Determine the [X, Y] coordinate at the center of the cell enclosing the given text.  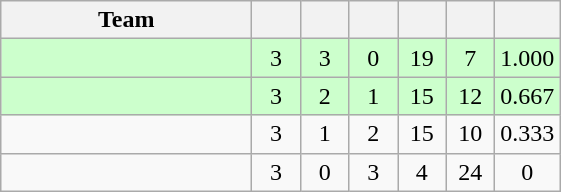
10 [470, 134]
1.000 [528, 58]
19 [422, 58]
24 [470, 172]
12 [470, 96]
4 [422, 172]
Team [126, 20]
7 [470, 58]
0.333 [528, 134]
0.667 [528, 96]
